Determine the [x, y] coordinate at the center of the cell enclosing the given text.  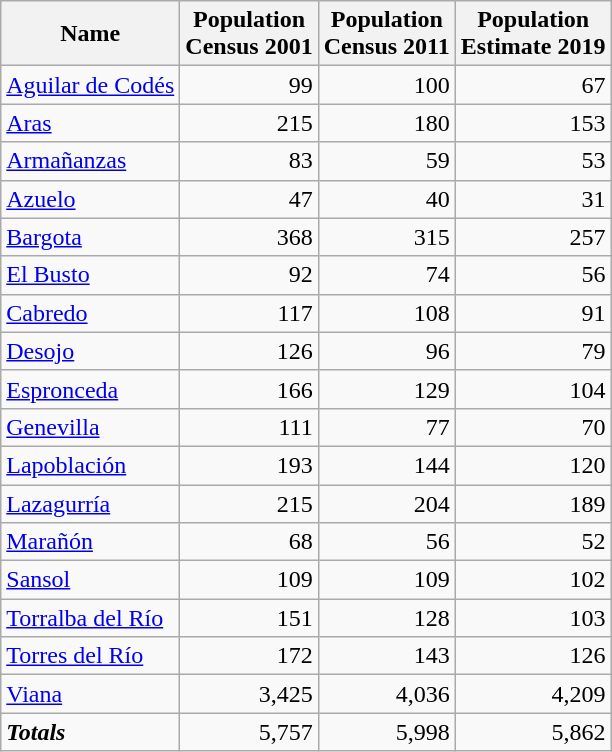
Viana [90, 694]
Totals [90, 732]
153 [533, 123]
Name [90, 34]
Cabredo [90, 313]
70 [533, 427]
100 [386, 85]
PopulationCensus 2011 [386, 34]
83 [249, 161]
117 [249, 313]
104 [533, 389]
99 [249, 85]
368 [249, 237]
5,862 [533, 732]
67 [533, 85]
92 [249, 275]
189 [533, 503]
Aras [90, 123]
315 [386, 237]
4,209 [533, 694]
144 [386, 465]
103 [533, 618]
129 [386, 389]
40 [386, 199]
128 [386, 618]
180 [386, 123]
151 [249, 618]
96 [386, 351]
Torres del Río [90, 656]
5,757 [249, 732]
Espronceda [90, 389]
Lazagurría [90, 503]
257 [533, 237]
143 [386, 656]
102 [533, 580]
204 [386, 503]
31 [533, 199]
PopulationEstimate 2019 [533, 34]
193 [249, 465]
120 [533, 465]
Armañanzas [90, 161]
Aguilar de Codés [90, 85]
Genevilla [90, 427]
111 [249, 427]
59 [386, 161]
Lapoblación [90, 465]
Marañón [90, 542]
79 [533, 351]
PopulationCensus 2001 [249, 34]
53 [533, 161]
Bargota [90, 237]
166 [249, 389]
77 [386, 427]
52 [533, 542]
47 [249, 199]
4,036 [386, 694]
108 [386, 313]
3,425 [249, 694]
5,998 [386, 732]
172 [249, 656]
Sansol [90, 580]
91 [533, 313]
68 [249, 542]
74 [386, 275]
El Busto [90, 275]
Torralba del Río [90, 618]
Desojo [90, 351]
Azuelo [90, 199]
